Capture the cell that displays the provided text and extract its [X, Y] central coordinate. 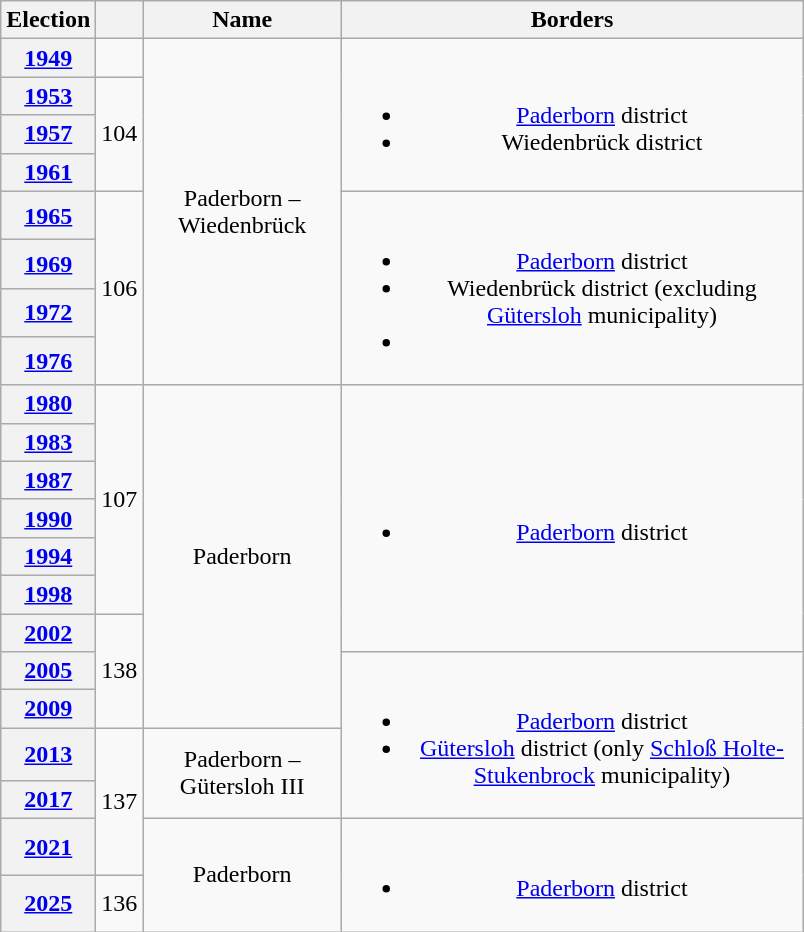
2021 [48, 848]
Paderborn – Gütersloh III [242, 774]
Election [48, 20]
1994 [48, 556]
1965 [48, 216]
Borders [572, 20]
136 [120, 904]
1972 [48, 312]
Paderborn districtWiedenbrück district [572, 115]
2005 [48, 671]
2002 [48, 633]
1957 [48, 134]
1953 [48, 96]
Paderborn districtGütersloh district (only Schloß Holte-Stukenbrock municipality) [572, 736]
Paderborn – Wiedenbrück [242, 212]
1980 [48, 404]
1949 [48, 58]
2009 [48, 709]
Paderborn districtWiedenbrück district (excluding Gütersloh municipality) [572, 288]
106 [120, 288]
Name [242, 20]
1969 [48, 264]
1998 [48, 594]
1976 [48, 362]
1987 [48, 480]
138 [120, 671]
1961 [48, 172]
2017 [48, 800]
1990 [48, 518]
104 [120, 134]
1983 [48, 442]
107 [120, 499]
2025 [48, 904]
137 [120, 802]
2013 [48, 754]
